Pinpoint the cell where the given text exists, returning its [X, Y] midpoint coordinate. 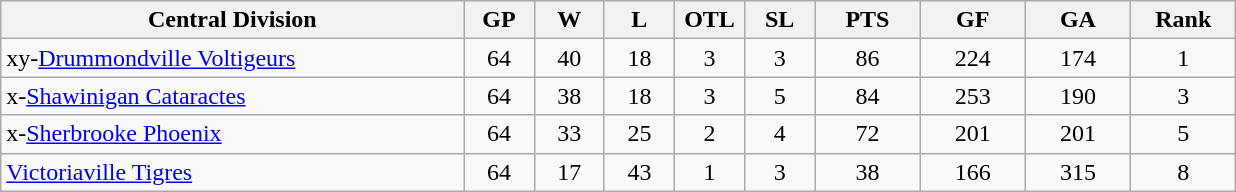
8 [1184, 172]
25 [639, 134]
86 [868, 58]
315 [1078, 172]
2 [709, 134]
43 [639, 172]
GF [972, 20]
174 [1078, 58]
x-Sherbrooke Phoenix [232, 134]
Rank [1184, 20]
OTL [709, 20]
L [639, 20]
PTS [868, 20]
GA [1078, 20]
84 [868, 96]
Victoriaville Tigres [232, 172]
GP [499, 20]
Central Division [232, 20]
xy-Drummondville Voltigeurs [232, 58]
W [569, 20]
40 [569, 58]
x-Shawinigan Cataractes [232, 96]
166 [972, 172]
33 [569, 134]
72 [868, 134]
4 [780, 134]
17 [569, 172]
190 [1078, 96]
253 [972, 96]
SL [780, 20]
224 [972, 58]
